For the text-containing cell, return its midpoint in (x, y) coordinate format. 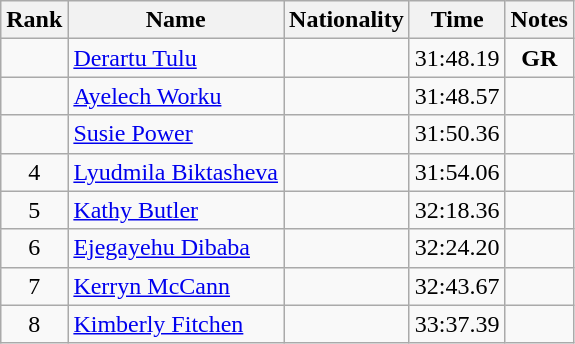
5 (34, 210)
Ayelech Worku (176, 96)
Time (457, 20)
6 (34, 248)
Kerryn McCann (176, 286)
32:43.67 (457, 286)
31:48.57 (457, 96)
Kathy Butler (176, 210)
33:37.39 (457, 324)
Nationality (347, 20)
32:18.36 (457, 210)
Derartu Tulu (176, 58)
Susie Power (176, 134)
Kimberly Fitchen (176, 324)
32:24.20 (457, 248)
8 (34, 324)
Ejegayehu Dibaba (176, 248)
Rank (34, 20)
4 (34, 172)
31:54.06 (457, 172)
31:50.36 (457, 134)
Notes (539, 20)
7 (34, 286)
Lyudmila Biktasheva (176, 172)
31:48.19 (457, 58)
GR (539, 58)
Name (176, 20)
